Pinpoint the cell where the given text exists, returning its [X, Y] midpoint coordinate. 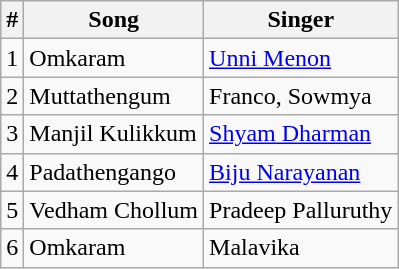
4 [12, 172]
1 [12, 58]
Unni Menon [301, 58]
Franco, Sowmya [301, 96]
Malavika [301, 248]
Song [114, 20]
Shyam Dharman [301, 134]
# [12, 20]
Pradeep Palluruthy [301, 210]
6 [12, 248]
Singer [301, 20]
Vedham Chollum [114, 210]
Manjil Kulikkum [114, 134]
2 [12, 96]
3 [12, 134]
5 [12, 210]
Biju Narayanan [301, 172]
Padathengango [114, 172]
Muttathengum [114, 96]
